Detect which cell encompasses the target text, then output its (X, Y) center coordinate. 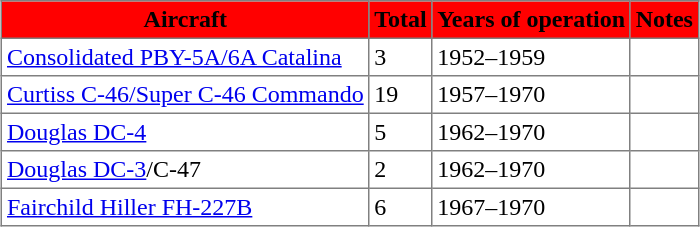
Fairchild Hiller FH-227B (186, 207)
Total (400, 20)
Consolidated PBY-5A/6A Catalina (186, 57)
Years of operation (531, 20)
6 (400, 207)
3 (400, 57)
Aircraft (186, 20)
Notes (664, 20)
Douglas DC-3/C-47 (186, 170)
Curtiss C-46/Super C-46 Commando (186, 95)
1952–1959 (531, 57)
5 (400, 132)
2 (400, 170)
1957–1970 (531, 95)
19 (400, 95)
1967–1970 (531, 207)
Douglas DC-4 (186, 132)
